Identify which cell holds the provided text, then report its [x, y] central coordinate. 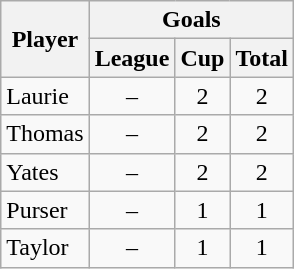
Cup [202, 58]
Total [262, 58]
Taylor [45, 248]
Yates [45, 172]
Thomas [45, 134]
League [132, 58]
Purser [45, 210]
Laurie [45, 96]
Player [45, 39]
Goals [191, 20]
